Locate the cell with the specified text and output its [X, Y] center coordinate. 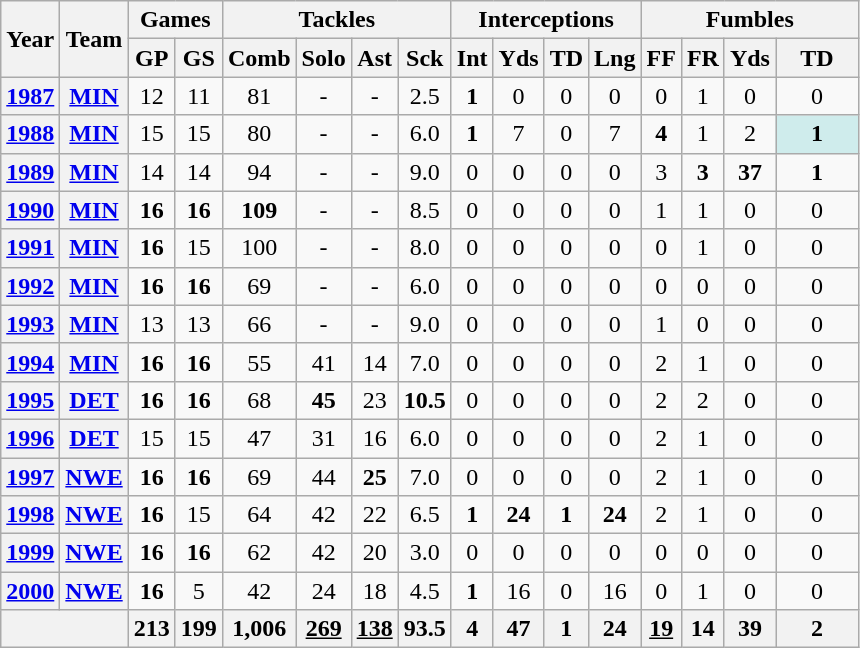
Lng [615, 58]
213 [152, 629]
8.5 [424, 210]
94 [259, 172]
1996 [30, 438]
Fumbles [750, 20]
Solo [324, 58]
1,006 [259, 629]
1999 [30, 553]
80 [259, 134]
20 [374, 553]
1998 [30, 515]
45 [324, 400]
23 [374, 400]
1995 [30, 400]
GS [198, 58]
Sck [424, 58]
1988 [30, 134]
Ast [374, 58]
2000 [30, 591]
Team [94, 39]
19 [661, 629]
1990 [30, 210]
100 [259, 248]
44 [324, 477]
1993 [30, 324]
22 [374, 515]
138 [374, 629]
109 [259, 210]
3.0 [424, 553]
55 [259, 362]
8.0 [424, 248]
199 [198, 629]
11 [198, 96]
FF [661, 58]
25 [374, 477]
2.5 [424, 96]
31 [324, 438]
1991 [30, 248]
18 [374, 591]
269 [324, 629]
66 [259, 324]
1994 [30, 362]
FR [702, 58]
5 [198, 591]
12 [152, 96]
Int [472, 58]
93.5 [424, 629]
Interceptions [546, 20]
64 [259, 515]
41 [324, 362]
Tackles [336, 20]
37 [750, 172]
6.5 [424, 515]
1997 [30, 477]
10.5 [424, 400]
1987 [30, 96]
62 [259, 553]
4.5 [424, 591]
1992 [30, 286]
1989 [30, 172]
Year [30, 39]
Games [175, 20]
GP [152, 58]
39 [750, 629]
Comb [259, 58]
68 [259, 400]
81 [259, 96]
